Identify which cell holds the provided text, then report its (X, Y) central coordinate. 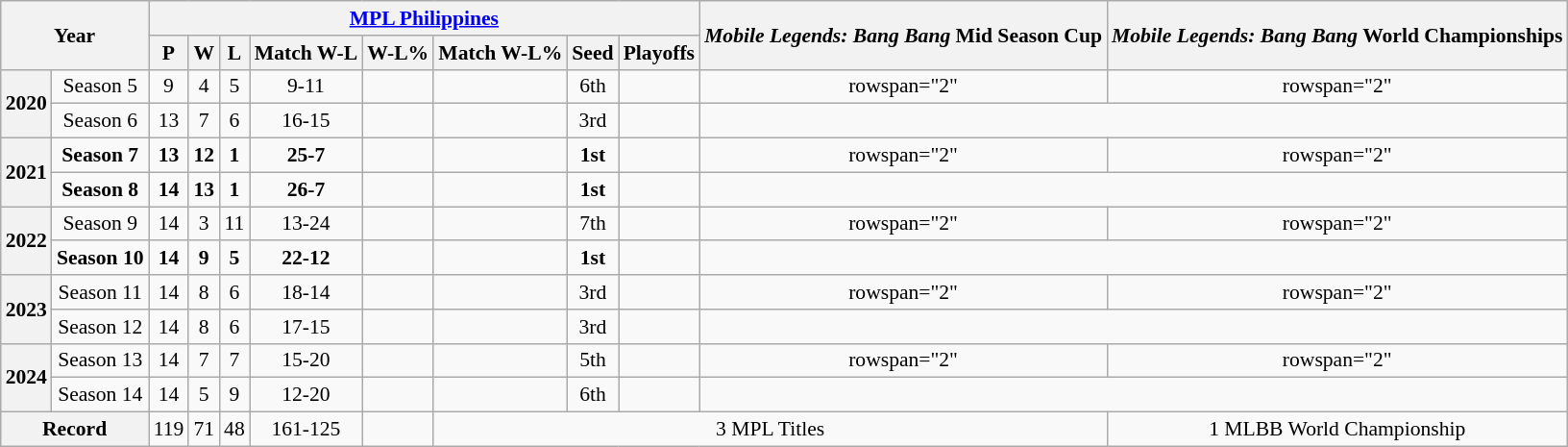
16-15 (306, 121)
Season 13 (100, 360)
W (204, 53)
3 (204, 224)
Playoffs (659, 53)
Mobile Legends: Bang Bang Mid Season Cup (903, 35)
Match W-L (306, 53)
161-125 (306, 430)
Season 9 (100, 224)
Season 6 (100, 121)
13-24 (306, 224)
Season 7 (100, 156)
18-14 (306, 292)
2020 (27, 104)
Season 5 (100, 87)
Season 8 (100, 189)
7th (592, 224)
119 (169, 430)
2022 (27, 240)
Mobile Legends: Bang Bang World Championships (1337, 35)
Year (75, 35)
15-20 (306, 360)
Season 14 (100, 395)
12 (204, 156)
Season 11 (100, 292)
2024 (27, 377)
Season 12 (100, 327)
17-15 (306, 327)
W-L% (398, 53)
11 (234, 224)
3 MPL Titles (771, 430)
48 (234, 430)
26-7 (306, 189)
2023 (27, 310)
2021 (27, 173)
Match W-L% (500, 53)
Record (75, 430)
22-12 (306, 259)
5th (592, 360)
P (169, 53)
MPL Philippines (425, 18)
Seed (592, 53)
12-20 (306, 395)
1 MLBB World Championship (1337, 430)
Season 10 (100, 259)
L (234, 53)
71 (204, 430)
25-7 (306, 156)
9-11 (306, 87)
4 (204, 87)
